Extract the (x, y) coordinate from the center of the cell holding the provided text.  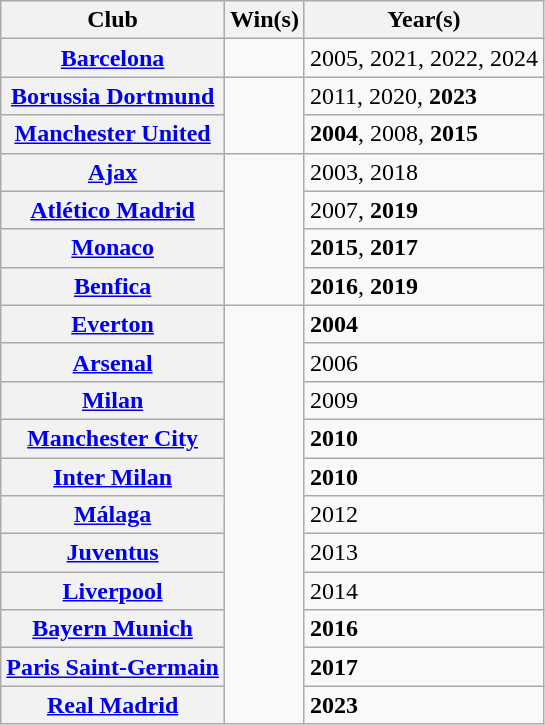
Real Madrid (113, 705)
2016 (424, 629)
Manchester United (113, 134)
2003, 2018 (424, 172)
2017 (424, 667)
Benfica (113, 286)
Manchester City (113, 438)
Liverpool (113, 591)
2011, 2020, 2023 (424, 96)
Win(s) (264, 20)
Monaco (113, 248)
2006 (424, 362)
2013 (424, 553)
2023 (424, 705)
2007, 2019 (424, 210)
Atlético Madrid (113, 210)
Arsenal (113, 362)
2009 (424, 400)
Inter Milan (113, 477)
2016, 2019 (424, 286)
Málaga (113, 515)
2004, 2008, 2015 (424, 134)
Borussia Dortmund (113, 96)
2014 (424, 591)
Everton (113, 324)
Club (113, 20)
Barcelona (113, 58)
2012 (424, 515)
2004 (424, 324)
Juventus (113, 553)
Bayern Munich (113, 629)
Ajax (113, 172)
2015, 2017 (424, 248)
2005, 2021, 2022, 2024 (424, 58)
Paris Saint-Germain (113, 667)
Year(s) (424, 20)
Milan (113, 400)
